Search for the cell housing the specified text and yield its [x, y] center coordinate. 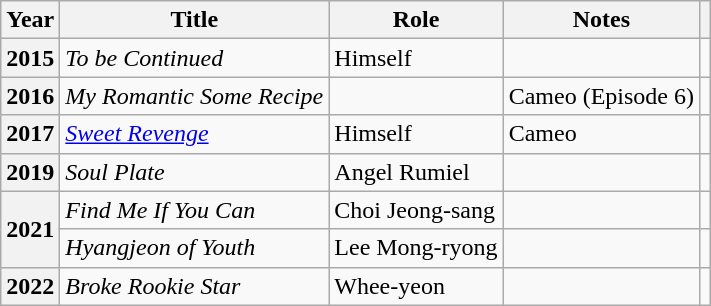
Choi Jeong-sang [416, 210]
Notes [601, 20]
Lee Mong-ryong [416, 248]
To be Continued [194, 58]
Whee-yeon [416, 286]
Broke Rookie Star [194, 286]
Cameo (Episode 6) [601, 96]
2019 [30, 172]
Year [30, 20]
Find Me If You Can [194, 210]
My Romantic Some Recipe [194, 96]
Sweet Revenge [194, 134]
2022 [30, 286]
Soul Plate [194, 172]
2016 [30, 96]
Role [416, 20]
Hyangjeon of Youth [194, 248]
2017 [30, 134]
Title [194, 20]
2021 [30, 229]
Angel Rumiel [416, 172]
2015 [30, 58]
Cameo [601, 134]
